Find where the given text appears and provide that cell's center as (X, Y) coordinate. 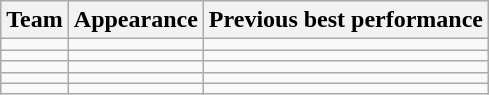
Previous best performance (346, 20)
Team (35, 20)
Appearance (136, 20)
